Pinpoint the cell where the given text exists, returning its [x, y] midpoint coordinate. 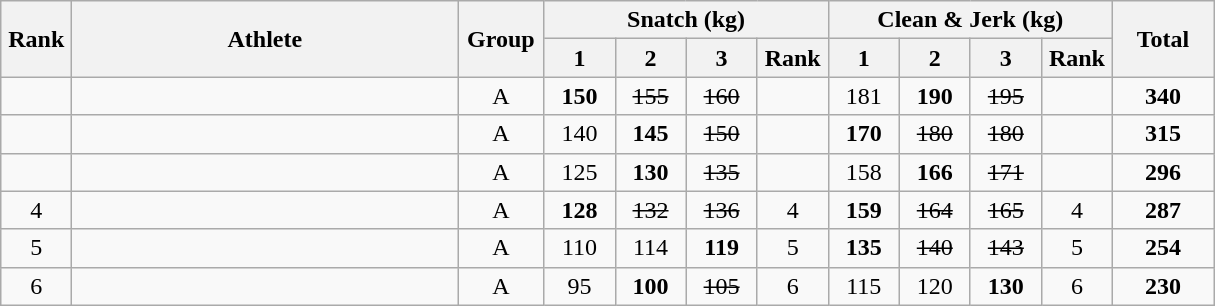
143 [1006, 248]
181 [864, 96]
165 [1006, 210]
Group [501, 39]
296 [1162, 172]
100 [650, 286]
120 [934, 286]
Clean & Jerk (kg) [970, 20]
287 [1162, 210]
132 [650, 210]
128 [580, 210]
119 [722, 248]
115 [864, 286]
155 [650, 96]
159 [864, 210]
114 [650, 248]
315 [1162, 134]
95 [580, 286]
171 [1006, 172]
254 [1162, 248]
160 [722, 96]
136 [722, 210]
110 [580, 248]
Athlete [265, 39]
340 [1162, 96]
125 [580, 172]
145 [650, 134]
230 [1162, 286]
170 [864, 134]
Total [1162, 39]
166 [934, 172]
158 [864, 172]
190 [934, 96]
105 [722, 286]
195 [1006, 96]
164 [934, 210]
Snatch (kg) [686, 20]
